Capture the cell that displays the provided text and extract its [x, y] central coordinate. 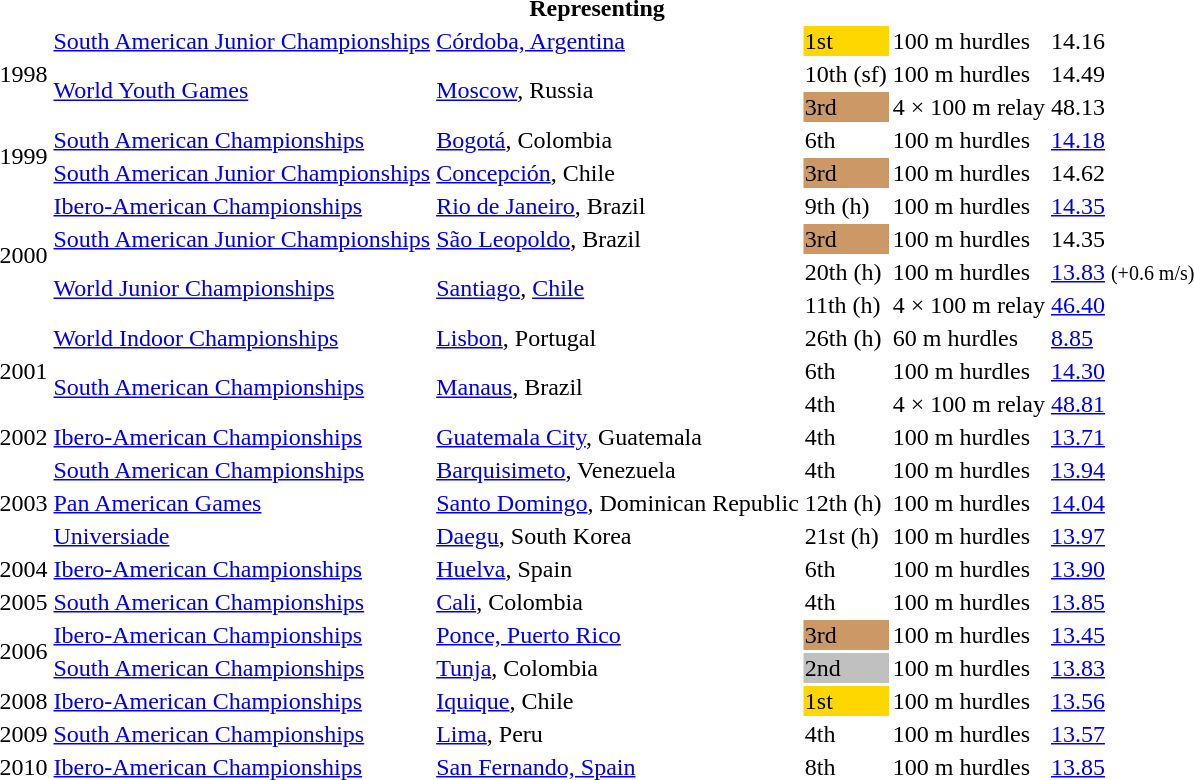
10th (sf) [846, 74]
Pan American Games [242, 503]
Córdoba, Argentina [618, 41]
Universiade [242, 536]
Barquisimeto, Venezuela [618, 470]
World Youth Games [242, 90]
20th (h) [846, 272]
60 m hurdles [968, 338]
Lima, Peru [618, 734]
Huelva, Spain [618, 569]
Iquique, Chile [618, 701]
Lisbon, Portugal [618, 338]
Moscow, Russia [618, 90]
12th (h) [846, 503]
26th (h) [846, 338]
Santo Domingo, Dominican Republic [618, 503]
São Leopoldo, Brazil [618, 239]
11th (h) [846, 305]
Manaus, Brazil [618, 388]
9th (h) [846, 206]
Ponce, Puerto Rico [618, 635]
Rio de Janeiro, Brazil [618, 206]
Daegu, South Korea [618, 536]
2nd [846, 668]
Santiago, Chile [618, 288]
Bogotá, Colombia [618, 140]
World Junior Championships [242, 288]
Concepción, Chile [618, 173]
Tunja, Colombia [618, 668]
Guatemala City, Guatemala [618, 437]
Cali, Colombia [618, 602]
World Indoor Championships [242, 338]
21st (h) [846, 536]
